Search for the cell housing the specified text and yield its [x, y] center coordinate. 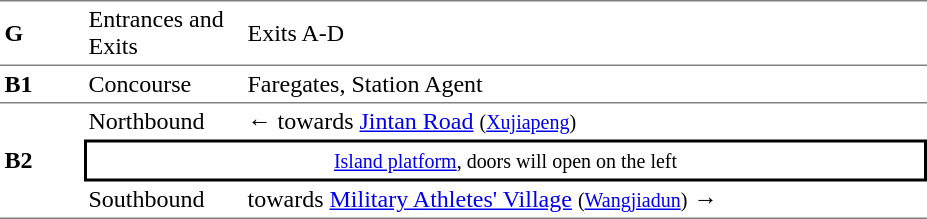
Entrances and Exits [164, 32]
Northbound [164, 122]
Faregates, Station Agent [585, 84]
Island platform, doors will open on the left [506, 161]
← towards Jintan Road (Xujiapeng) [585, 122]
Concourse [164, 84]
Exits A-D [585, 32]
B1 [42, 84]
G [42, 32]
